Locate the cell with the specified text and output its (x, y) center coordinate. 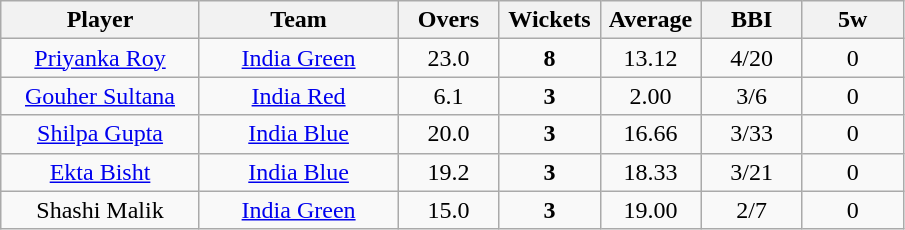
5w (852, 20)
Shashi Malik (100, 210)
23.0 (448, 58)
19.2 (448, 172)
15.0 (448, 210)
3/21 (752, 172)
Player (100, 20)
3/6 (752, 96)
Gouher Sultana (100, 96)
4/20 (752, 58)
3/33 (752, 134)
13.12 (650, 58)
18.33 (650, 172)
Shilpa Gupta (100, 134)
2/7 (752, 210)
Average (650, 20)
19.00 (650, 210)
Ekta Bisht (100, 172)
Priyanka Roy (100, 58)
Wickets (550, 20)
20.0 (448, 134)
BBI (752, 20)
2.00 (650, 96)
Team (298, 20)
Overs (448, 20)
16.66 (650, 134)
6.1 (448, 96)
India Red (298, 96)
8 (550, 58)
